Return the [X, Y] coordinate for the center point of the cell that contains the specified text.  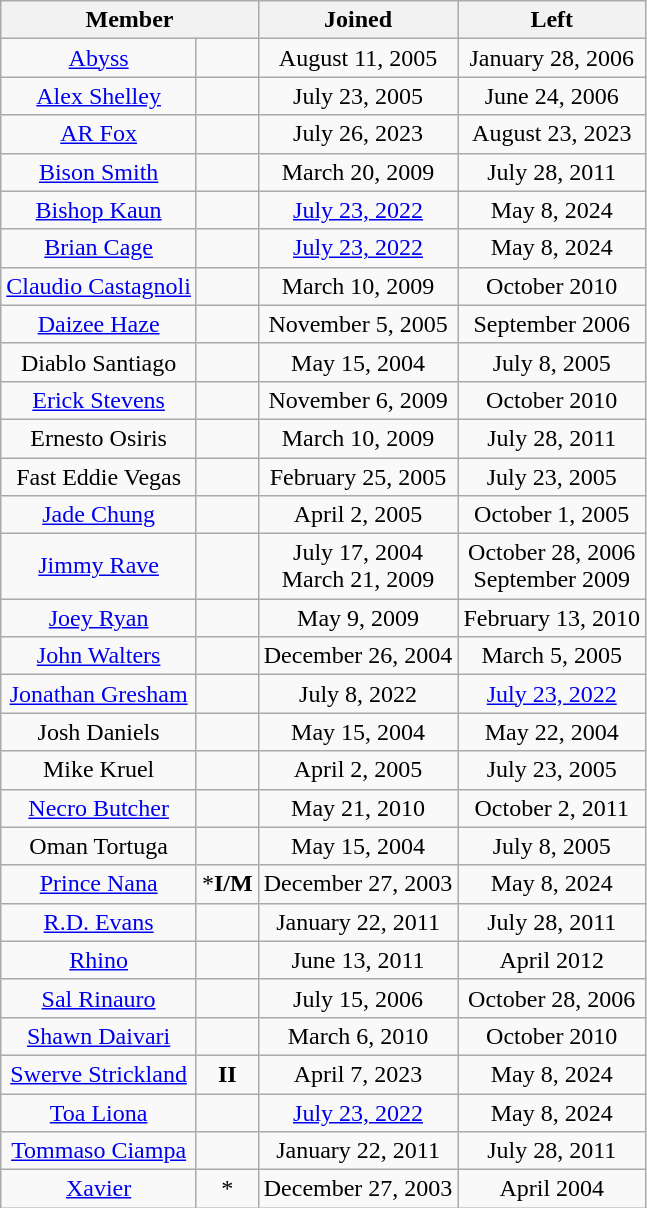
Alex Shelley [99, 96]
Prince Nana [99, 884]
May 21, 2010 [358, 808]
John Walters [99, 656]
Claudio Castagnoli [99, 286]
Member [130, 20]
May 9, 2009 [358, 618]
Jimmy Rave [99, 566]
AR Fox [99, 134]
Jade Chung [99, 515]
Tommaso Ciampa [99, 1151]
Ernesto Osiris [99, 438]
Josh Daniels [99, 732]
April 2012 [552, 960]
August 11, 2005 [358, 58]
March 20, 2009 [358, 172]
July 8, 2022 [358, 694]
February 25, 2005 [358, 477]
II [227, 1074]
Brian Cage [99, 248]
Mike Kruel [99, 770]
Daizee Haze [99, 324]
Shawn Daivari [99, 1036]
August 23, 2023 [552, 134]
Toa Liona [99, 1113]
July 15, 2006 [358, 998]
December 26, 2004 [358, 656]
October 28, 2006 [552, 998]
March 6, 2010 [358, 1036]
*I/M [227, 884]
March 5, 2005 [552, 656]
November 5, 2005 [358, 324]
May 22, 2004 [552, 732]
April 2004 [552, 1189]
Joined [358, 20]
Diablo Santiago [99, 362]
June 13, 2011 [358, 960]
October 1, 2005 [552, 515]
* [227, 1189]
April 7, 2023 [358, 1074]
Sal Rinauro [99, 998]
October 28, 2006September 2009 [552, 566]
November 6, 2009 [358, 400]
Rhino [99, 960]
Erick Stevens [99, 400]
R.D. Evans [99, 922]
Bison Smith [99, 172]
February 13, 2010 [552, 618]
Xavier [99, 1189]
June 24, 2006 [552, 96]
Necro Butcher [99, 808]
Jonathan Gresham [99, 694]
July 17, 2004March 21, 2009 [358, 566]
Left [552, 20]
Swerve Strickland [99, 1074]
Joey Ryan [99, 618]
Oman Tortuga [99, 846]
Abyss [99, 58]
Bishop Kaun [99, 210]
Fast Eddie Vegas [99, 477]
September 2006 [552, 324]
January 28, 2006 [552, 58]
July 26, 2023 [358, 134]
October 2, 2011 [552, 808]
